Detect which cell encompasses the target text, then output its (X, Y) center coordinate. 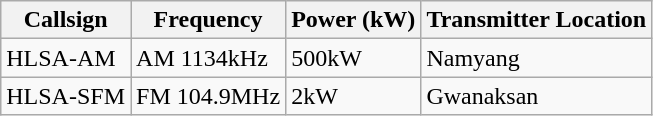
Power (kW) (354, 20)
HLSA-SFM (66, 96)
500kW (354, 58)
Frequency (208, 20)
Transmitter Location (536, 20)
AM 1134kHz (208, 58)
Namyang (536, 58)
Callsign (66, 20)
FM 104.9MHz (208, 96)
HLSA-AM (66, 58)
Gwanaksan (536, 96)
2kW (354, 96)
